Determine the (x, y) coordinate at the center of the cell enclosing the given text.  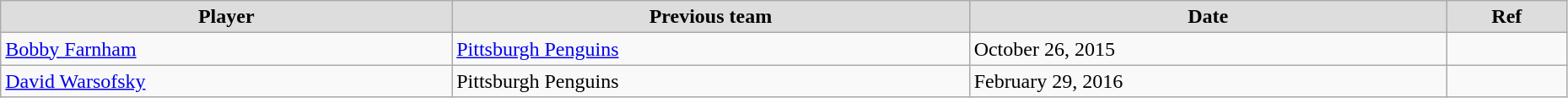
Player (226, 17)
David Warsofsky (226, 81)
Ref (1506, 17)
Date (1208, 17)
Bobby Farnham (226, 49)
October 26, 2015 (1208, 49)
Previous team (710, 17)
February 29, 2016 (1208, 81)
